Pinpoint the cell where the given text exists, returning its (X, Y) midpoint coordinate. 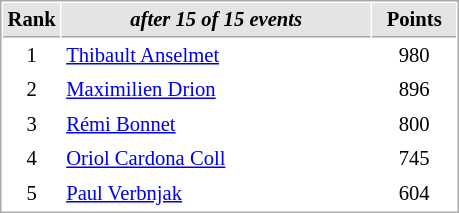
Paul Verbnjak (216, 194)
Thibault Anselmet (216, 56)
2 (32, 90)
800 (414, 124)
4 (32, 158)
Rank (32, 20)
Oriol Cardona Coll (216, 158)
Points (414, 20)
1 (32, 56)
5 (32, 194)
980 (414, 56)
Maximilien Drion (216, 90)
896 (414, 90)
3 (32, 124)
Rémi Bonnet (216, 124)
604 (414, 194)
745 (414, 158)
after 15 of 15 events (216, 20)
